Search for the cell housing the specified text and yield its [x, y] center coordinate. 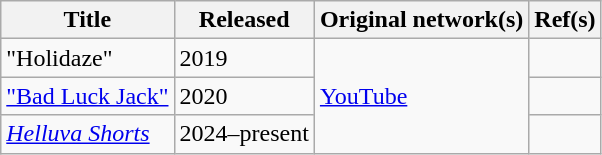
2020 [244, 96]
"Holidaze" [88, 58]
Original network(s) [421, 20]
YouTube [421, 96]
Ref(s) [565, 20]
"Bad Luck Jack" [88, 96]
Helluva Shorts [88, 134]
Title [88, 20]
2019 [244, 58]
Released [244, 20]
2024–present [244, 134]
